Detect which cell encompasses the target text, then output its [X, Y] center coordinate. 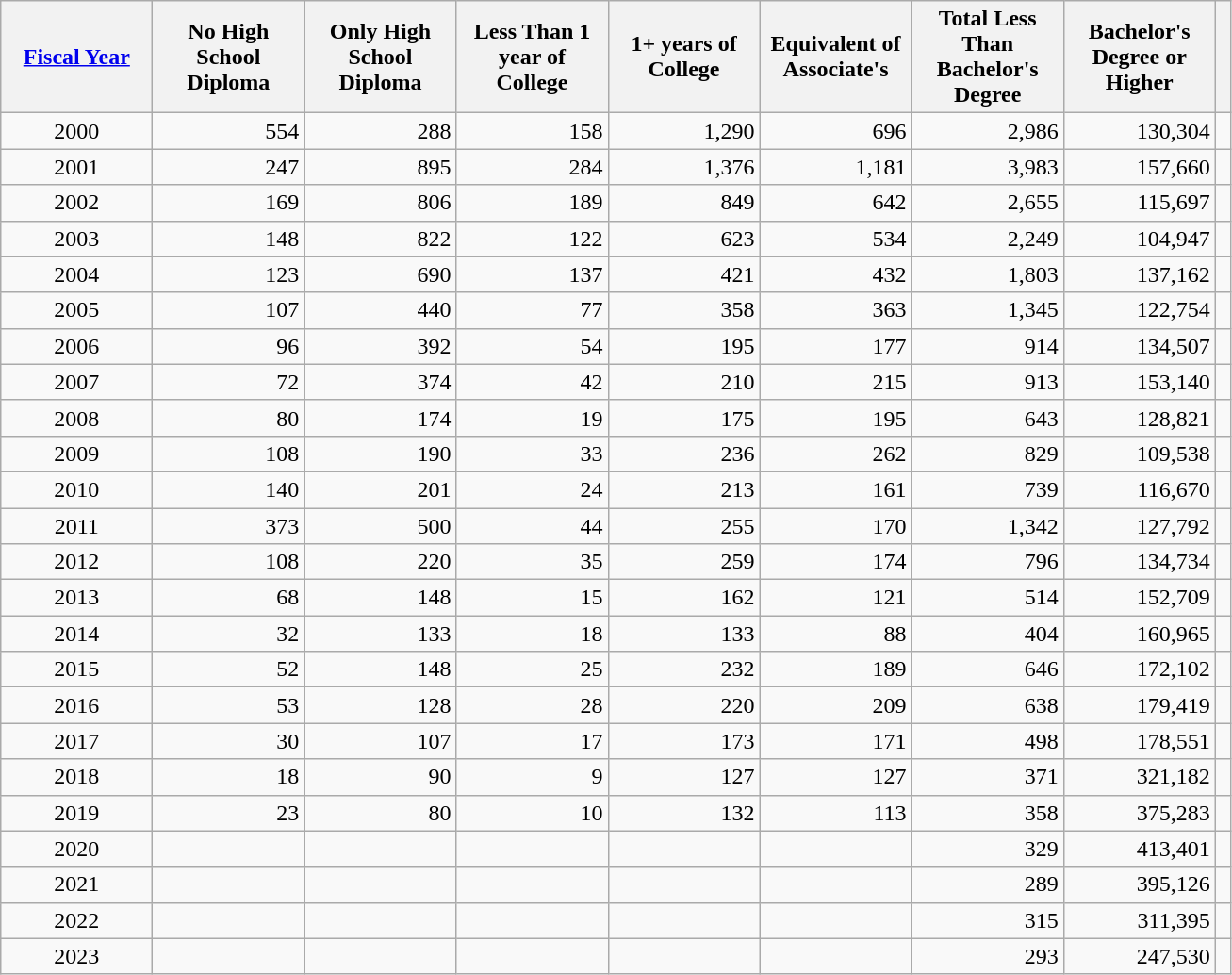
1,342 [988, 525]
128 [381, 705]
132 [684, 813]
914 [988, 346]
161 [835, 489]
1,181 [835, 167]
152,709 [1139, 598]
116,670 [1139, 489]
247,530 [1139, 956]
10 [532, 813]
806 [381, 203]
2011 [77, 525]
24 [532, 489]
122,754 [1139, 310]
1+ years of College [684, 57]
2021 [77, 884]
2016 [77, 705]
822 [381, 239]
25 [532, 669]
643 [988, 418]
554 [228, 131]
Bachelor's Degree or Higher [1139, 57]
1,290 [684, 131]
140 [228, 489]
1,345 [988, 310]
1,376 [684, 167]
Fiscal Year [77, 57]
171 [835, 741]
127,792 [1139, 525]
2018 [77, 777]
262 [835, 454]
113 [835, 813]
2012 [77, 562]
534 [835, 239]
642 [835, 203]
2020 [77, 849]
32 [228, 634]
392 [381, 346]
2003 [77, 239]
413,401 [1139, 849]
137,162 [1139, 274]
849 [684, 203]
432 [835, 274]
158 [532, 131]
172,102 [1139, 669]
247 [228, 167]
23 [228, 813]
2000 [77, 131]
2013 [77, 598]
52 [228, 669]
796 [988, 562]
2,655 [988, 203]
153,140 [1139, 382]
2015 [77, 669]
121 [835, 598]
375,283 [1139, 813]
329 [988, 849]
289 [988, 884]
638 [988, 705]
162 [684, 598]
190 [381, 454]
500 [381, 525]
44 [532, 525]
77 [532, 310]
421 [684, 274]
30 [228, 741]
96 [228, 346]
2014 [77, 634]
215 [835, 382]
109,538 [1139, 454]
Less Than 1 year of College [532, 57]
2004 [77, 274]
123 [228, 274]
53 [228, 705]
395,126 [1139, 884]
288 [381, 131]
284 [532, 167]
646 [988, 669]
2023 [77, 956]
696 [835, 131]
Only High School Diploma [381, 57]
3,983 [988, 167]
1,803 [988, 274]
913 [988, 382]
88 [835, 634]
2002 [77, 203]
130,304 [1139, 131]
177 [835, 346]
259 [684, 562]
173 [684, 741]
134,507 [1139, 346]
157,660 [1139, 167]
170 [835, 525]
17 [532, 741]
175 [684, 418]
122 [532, 239]
315 [988, 920]
33 [532, 454]
169 [228, 203]
2010 [77, 489]
2,249 [988, 239]
255 [684, 525]
2017 [77, 741]
363 [835, 310]
209 [835, 705]
371 [988, 777]
374 [381, 382]
90 [381, 777]
2022 [77, 920]
Total Less Than Bachelor's Degree [988, 57]
232 [684, 669]
2007 [77, 382]
210 [684, 382]
739 [988, 489]
514 [988, 598]
690 [381, 274]
15 [532, 598]
54 [532, 346]
2006 [77, 346]
104,947 [1139, 239]
72 [228, 382]
440 [381, 310]
201 [381, 489]
236 [684, 454]
2009 [77, 454]
134,734 [1139, 562]
128,821 [1139, 418]
2,986 [988, 131]
19 [532, 418]
321,182 [1139, 777]
213 [684, 489]
498 [988, 741]
115,697 [1139, 203]
Equivalent of Associate's [835, 57]
No High School Diploma [228, 57]
160,965 [1139, 634]
2008 [77, 418]
68 [228, 598]
2001 [77, 167]
311,395 [1139, 920]
895 [381, 167]
137 [532, 274]
373 [228, 525]
28 [532, 705]
623 [684, 239]
829 [988, 454]
42 [532, 382]
2005 [77, 310]
179,419 [1139, 705]
293 [988, 956]
2019 [77, 813]
178,551 [1139, 741]
404 [988, 634]
9 [532, 777]
35 [532, 562]
